Extract the (x, y) coordinate from the center of the cell holding the provided text.  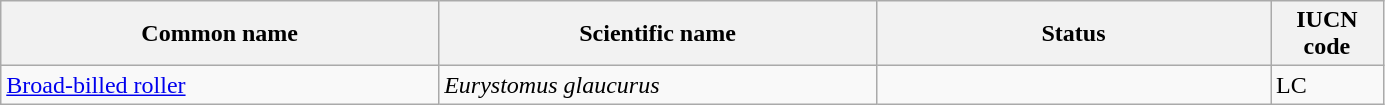
Broad-billed roller (220, 85)
Status (1073, 34)
Scientific name (658, 34)
Eurystomus glaucurus (658, 85)
Common name (220, 34)
IUCN code (1328, 34)
LC (1328, 85)
